Determine the (x, y) coordinate at the center of the cell enclosing the given text.  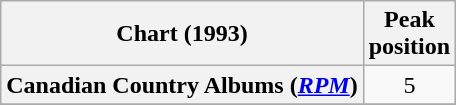
Chart (1993) (182, 34)
5 (409, 85)
Canadian Country Albums (RPM) (182, 85)
Peak position (409, 34)
